Search for the cell housing the specified text and yield its (X, Y) center coordinate. 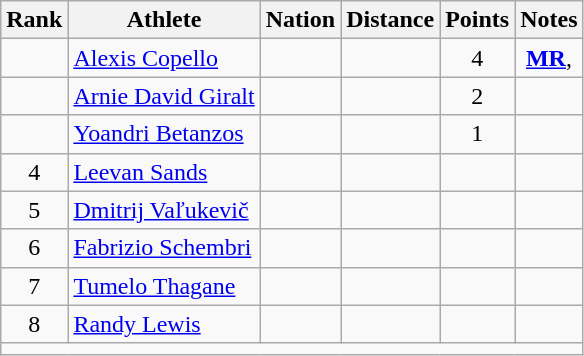
Fabrizio Schembri (164, 248)
Leevan Sands (164, 172)
Athlete (164, 20)
Points (478, 20)
1 (478, 134)
8 (34, 324)
Dmitrij Vaľukevič (164, 210)
Tumelo Thagane (164, 286)
Randy Lewis (164, 324)
5 (34, 210)
Arnie David Giralt (164, 96)
MR, (549, 58)
Alexis Copello (164, 58)
Yoandri Betanzos (164, 134)
6 (34, 248)
2 (478, 96)
7 (34, 286)
Notes (549, 20)
Distance (390, 20)
Nation (300, 20)
Rank (34, 20)
